Determine the (x, y) coordinate at the center of the cell enclosing the given text.  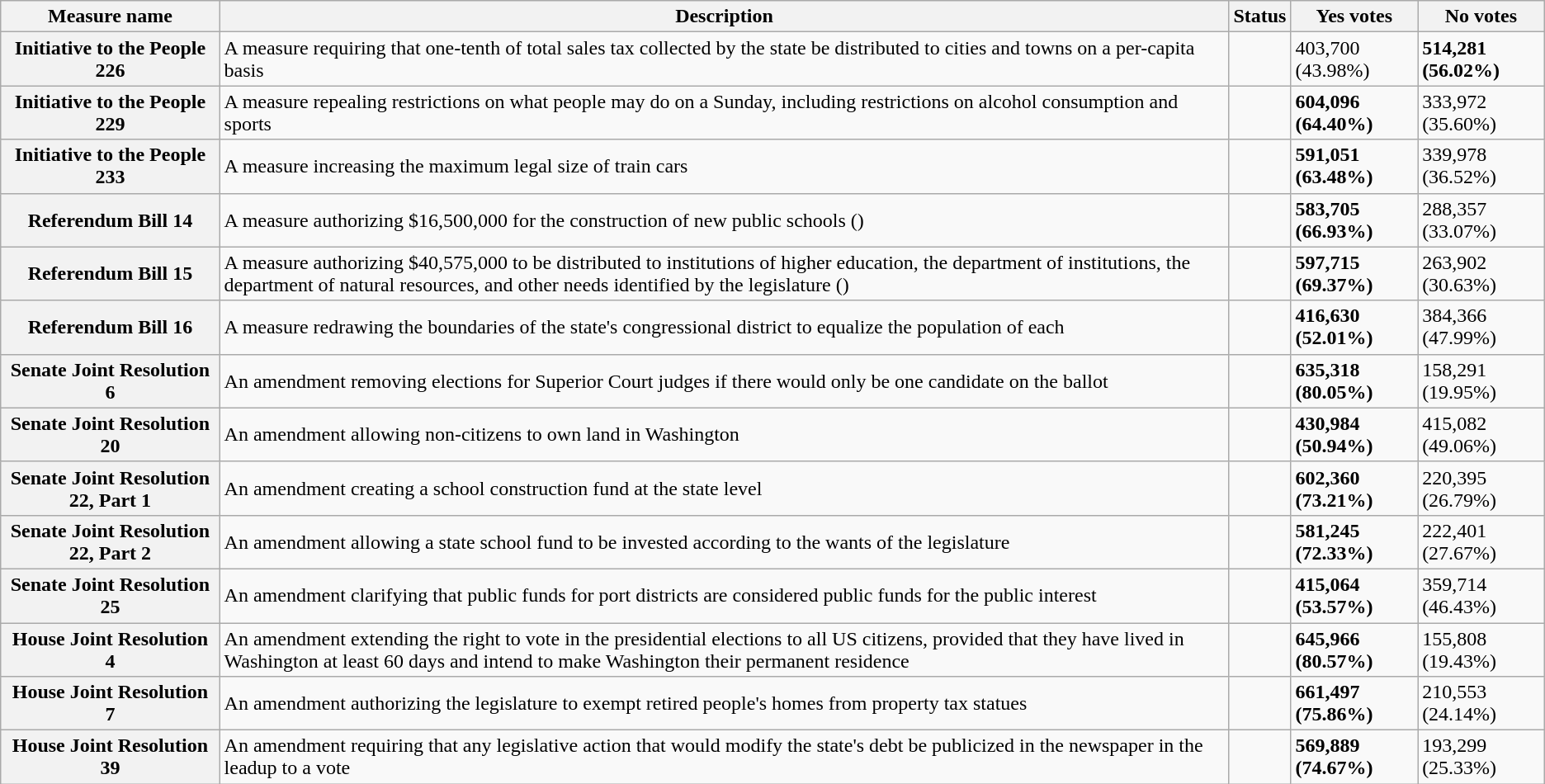
430,984 (50.94%) (1354, 434)
Senate Joint Resolution 22, Part 2 (111, 541)
583,705 (66.93%) (1354, 220)
A measure requiring that one-tenth of total sales tax collected by the state be distributed to cities and towns on a per-capita basis (725, 59)
155,808 (19.43%) (1481, 649)
An amendment authorizing the legislature to exempt retired people's homes from property tax statues (725, 703)
339,978 (36.52%) (1481, 167)
591,051 (63.48%) (1354, 167)
193,299 (25.33%) (1481, 758)
604,096 (64.40%) (1354, 112)
House Joint Resolution 4 (111, 649)
A measure authorizing $16,500,000 for the construction of new public schools () (725, 220)
359,714 (46.43%) (1481, 596)
A measure repealing restrictions on what people may do on a Sunday, including restrictions on alcohol consumption and sports (725, 112)
597,715 (69.37%) (1354, 274)
An amendment allowing a state school fund to be invested according to the wants of the legislature (725, 541)
288,357 (33.07%) (1481, 220)
220,395 (26.79%) (1481, 489)
158,291 (19.95%) (1481, 381)
A measure increasing the maximum legal size of train cars (725, 167)
Yes votes (1354, 17)
416,630 (52.01%) (1354, 327)
Senate Joint Resolution 22, Part 1 (111, 489)
An amendment removing elections for Superior Court judges if there would only be one candidate on the ballot (725, 381)
House Joint Resolution 39 (111, 758)
384,366 (47.99%) (1481, 327)
569,889 (74.67%) (1354, 758)
661,497 (75.86%) (1354, 703)
Senate Joint Resolution 20 (111, 434)
602,360 (73.21%) (1354, 489)
Senate Joint Resolution 6 (111, 381)
635,318 (80.05%) (1354, 381)
263,902 (30.63%) (1481, 274)
222,401 (27.67%) (1481, 541)
645,966 (80.57%) (1354, 649)
Description (725, 17)
403,700 (43.98%) (1354, 59)
Initiative to the People 226 (111, 59)
Referendum Bill 15 (111, 274)
333,972 (35.60%) (1481, 112)
514,281 (56.02%) (1481, 59)
An amendment allowing non-citizens to own land in Washington (725, 434)
Measure name (111, 17)
An amendment creating a school construction fund at the state level (725, 489)
415,064 (53.57%) (1354, 596)
Senate Joint Resolution 25 (111, 596)
House Joint Resolution 7 (111, 703)
581,245 (72.33%) (1354, 541)
An amendment requiring that any legislative action that would modify the state's debt be publicized in the newspaper in the leadup to a vote (725, 758)
210,553 (24.14%) (1481, 703)
An amendment clarifying that public funds for port districts are considered public funds for the public interest (725, 596)
Status (1259, 17)
Referendum Bill 16 (111, 327)
A measure redrawing the boundaries of the state's congressional district to equalize the population of each (725, 327)
Initiative to the People 229 (111, 112)
Initiative to the People 233 (111, 167)
Referendum Bill 14 (111, 220)
No votes (1481, 17)
415,082 (49.06%) (1481, 434)
